Output the [X, Y] coordinate of the center of the cell containing the given text.  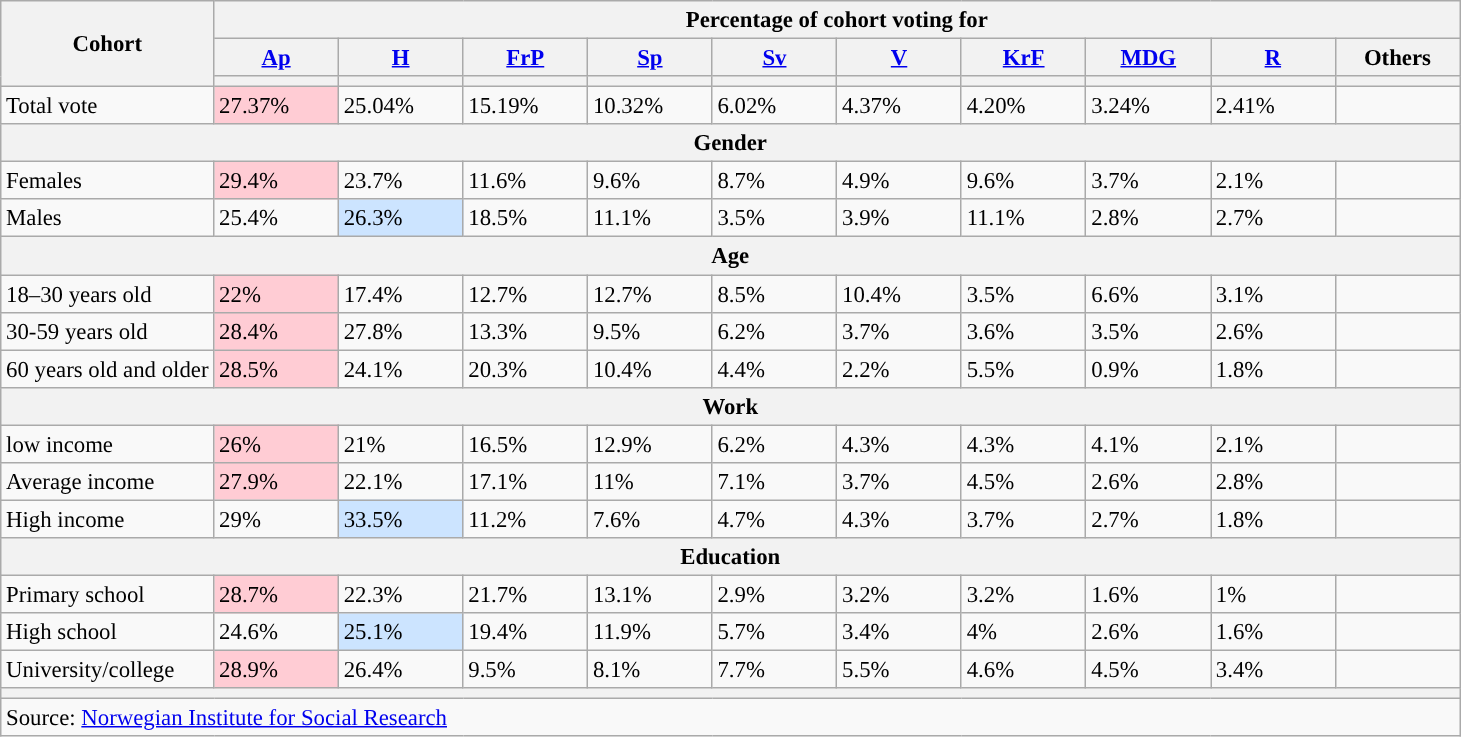
8.1% [650, 670]
28.4% [276, 331]
3.1% [1274, 294]
21.7% [526, 594]
Others [1398, 58]
23.7% [400, 181]
30-59 years old [108, 331]
3.9% [900, 219]
4.1% [1148, 444]
3.6% [1024, 331]
28.7% [276, 594]
15.19% [526, 106]
8.7% [774, 181]
V [900, 58]
25.04% [400, 106]
low income [108, 444]
17.1% [526, 482]
8.5% [774, 294]
29.4% [276, 181]
MDG [1148, 58]
28.5% [276, 369]
24.1% [400, 369]
17.4% [400, 294]
25.4% [276, 219]
12.9% [650, 444]
11.6% [526, 181]
22.1% [400, 482]
33.5% [400, 519]
28.9% [276, 670]
11% [650, 482]
27.8% [400, 331]
10.32% [650, 106]
29% [276, 519]
13.1% [650, 594]
4.7% [774, 519]
1% [1274, 594]
4.20% [1024, 106]
Cohort [108, 44]
19.4% [526, 632]
FrP [526, 58]
Work [730, 406]
24.6% [276, 632]
21% [400, 444]
7.7% [774, 670]
2.2% [900, 369]
7.1% [774, 482]
11.2% [526, 519]
7.6% [650, 519]
13.3% [526, 331]
0.9% [1148, 369]
18.5% [526, 219]
18–30 years old [108, 294]
4.6% [1024, 670]
Females [108, 181]
Males [108, 219]
3.24% [1148, 106]
6.02% [774, 106]
4.37% [900, 106]
60 years old and older [108, 369]
26% [276, 444]
KrF [1024, 58]
27.9% [276, 482]
Education [730, 557]
2.41% [1274, 106]
H [400, 58]
11.9% [650, 632]
Average income [108, 482]
R [1274, 58]
Source: Norwegian Institute for Social Research [730, 718]
University/college [108, 670]
20.3% [526, 369]
Sv [774, 58]
Ap [276, 58]
Age [730, 256]
Total vote [108, 106]
2.9% [774, 594]
25.1% [400, 632]
Primary school [108, 594]
16.5% [526, 444]
Sp [650, 58]
Percentage of cohort voting for [837, 20]
26.4% [400, 670]
22% [276, 294]
22.3% [400, 594]
High income [108, 519]
4% [1024, 632]
4.9% [900, 181]
High school [108, 632]
27.37% [276, 106]
5.7% [774, 632]
Gender [730, 143]
6.6% [1148, 294]
26.3% [400, 219]
4.4% [774, 369]
